Identify which cell holds the provided text, then report its (X, Y) central coordinate. 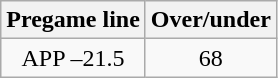
68 (210, 58)
Over/under (210, 20)
Pregame line (74, 20)
APP –21.5 (74, 58)
